Scan for the cell matching the given text and deliver its (x, y) coordinate at center. 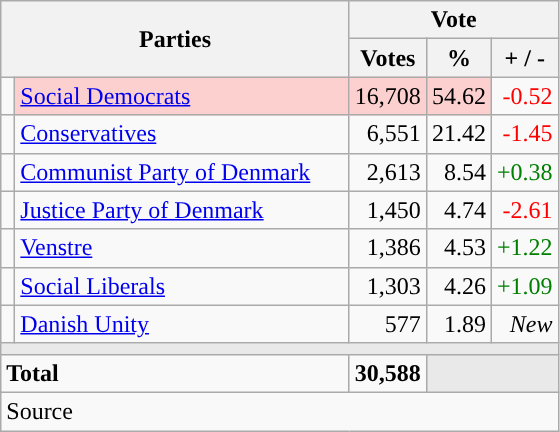
1,303 (388, 286)
Total (176, 373)
Danish Unity (182, 324)
1,450 (388, 210)
577 (388, 324)
Conservatives (182, 134)
6,551 (388, 134)
New (524, 324)
8.54 (458, 172)
+1.22 (524, 248)
Votes (388, 58)
% (458, 58)
+0.38 (524, 172)
16,708 (388, 96)
Source (280, 411)
Parties (176, 39)
21.42 (458, 134)
30,588 (388, 373)
Venstre (182, 248)
4.74 (458, 210)
1,386 (388, 248)
Justice Party of Denmark (182, 210)
4.26 (458, 286)
1.89 (458, 324)
-1.45 (524, 134)
-0.52 (524, 96)
Vote (454, 20)
54.62 (458, 96)
+1.09 (524, 286)
2,613 (388, 172)
-2.61 (524, 210)
Communist Party of Denmark (182, 172)
Social Liberals (182, 286)
+ / - (524, 58)
Social Democrats (182, 96)
4.53 (458, 248)
